Search for the cell housing the specified text and yield its (X, Y) center coordinate. 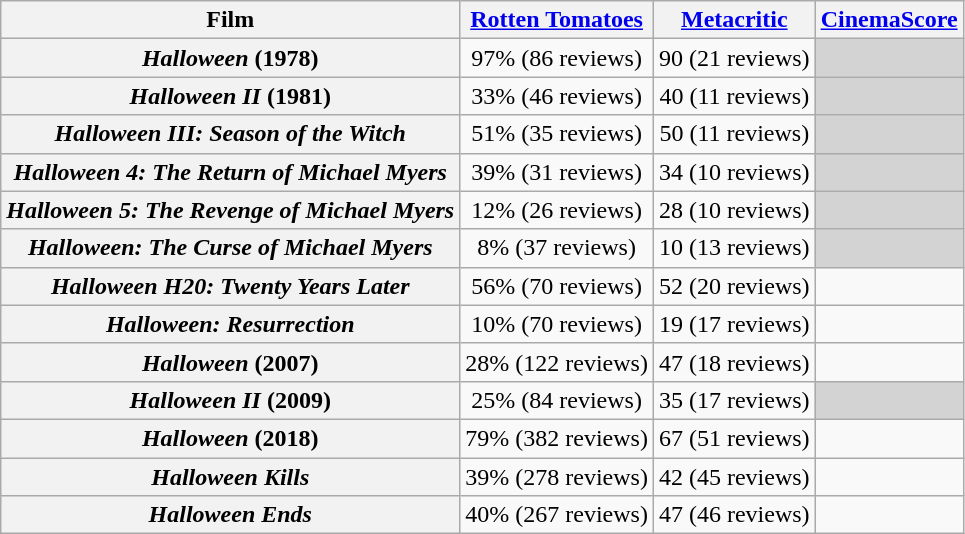
39% (278 reviews) (557, 477)
Rotten Tomatoes (557, 20)
12% (26 reviews) (557, 210)
Halloween III: Season of the Witch (230, 134)
39% (31 reviews) (557, 172)
52 (20 reviews) (734, 286)
97% (86 reviews) (557, 58)
Halloween (2007) (230, 362)
28% (122 reviews) (557, 362)
50 (11 reviews) (734, 134)
40 (11 reviews) (734, 96)
Metacritic (734, 20)
25% (84 reviews) (557, 400)
47 (46 reviews) (734, 515)
90 (21 reviews) (734, 58)
Halloween: Resurrection (230, 324)
Halloween H20: Twenty Years Later (230, 286)
Halloween Kills (230, 477)
28 (10 reviews) (734, 210)
19 (17 reviews) (734, 324)
51% (35 reviews) (557, 134)
33% (46 reviews) (557, 96)
42 (45 reviews) (734, 477)
Halloween Ends (230, 515)
CinemaScore (889, 20)
Halloween (1978) (230, 58)
56% (70 reviews) (557, 286)
Halloween 4: The Return of Michael Myers (230, 172)
Halloween: The Curse of Michael Myers (230, 248)
40% (267 reviews) (557, 515)
47 (18 reviews) (734, 362)
35 (17 reviews) (734, 400)
Halloween II (1981) (230, 96)
Halloween (2018) (230, 438)
79% (382 reviews) (557, 438)
Film (230, 20)
8% (37 reviews) (557, 248)
10 (13 reviews) (734, 248)
Halloween 5: The Revenge of Michael Myers (230, 210)
67 (51 reviews) (734, 438)
Halloween II (2009) (230, 400)
10% (70 reviews) (557, 324)
34 (10 reviews) (734, 172)
